Search for the cell housing the specified text and yield its (X, Y) center coordinate. 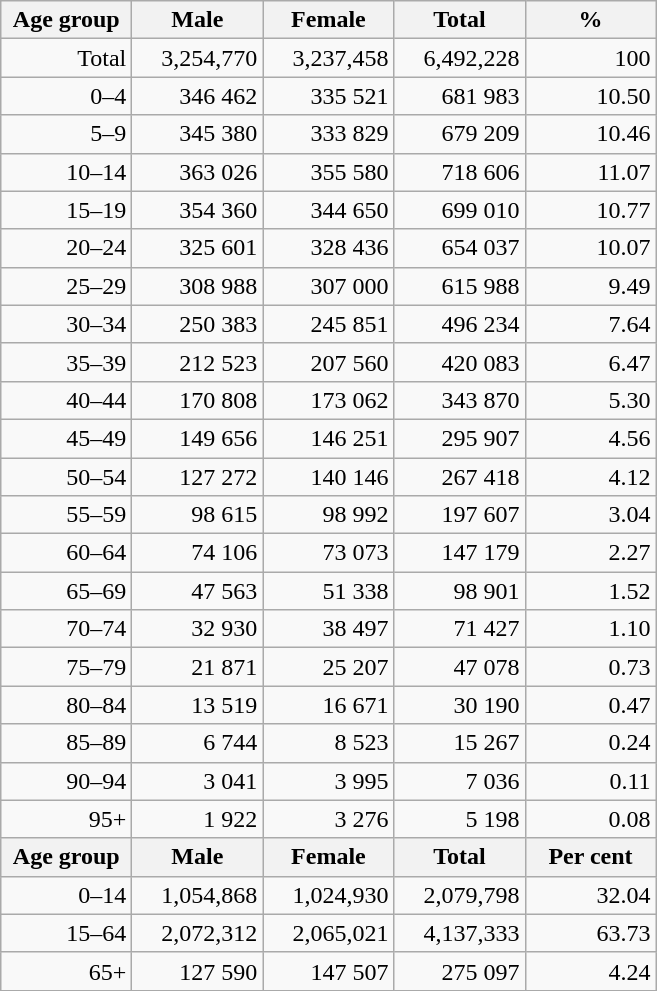
25–29 (66, 286)
0.47 (590, 705)
7 036 (460, 781)
127 272 (198, 477)
173 062 (328, 400)
250 383 (198, 324)
0–4 (66, 96)
9.49 (590, 286)
70–74 (66, 629)
10.46 (590, 134)
10.07 (590, 248)
0.11 (590, 781)
% (590, 20)
15–64 (66, 933)
10–14 (66, 172)
98 992 (328, 515)
363 026 (198, 172)
615 988 (460, 286)
50–54 (66, 477)
4.24 (590, 971)
2.27 (590, 553)
8 523 (328, 743)
308 988 (198, 286)
149 656 (198, 438)
85–89 (66, 743)
333 829 (328, 134)
51 338 (328, 591)
343 870 (460, 400)
3 041 (198, 781)
3,237,458 (328, 58)
11.07 (590, 172)
1,024,930 (328, 895)
6.47 (590, 362)
496 234 (460, 324)
5–9 (66, 134)
654 037 (460, 248)
21 871 (198, 667)
0.08 (590, 819)
325 601 (198, 248)
307 000 (328, 286)
Per cent (590, 857)
20–24 (66, 248)
95+ (66, 819)
3 995 (328, 781)
55–59 (66, 515)
0–14 (66, 895)
1.52 (590, 591)
65+ (66, 971)
30 190 (460, 705)
345 380 (198, 134)
4.12 (590, 477)
718 606 (460, 172)
0.73 (590, 667)
0.24 (590, 743)
6,492,228 (460, 58)
420 083 (460, 362)
32 930 (198, 629)
127 590 (198, 971)
2,072,312 (198, 933)
147 179 (460, 553)
3.04 (590, 515)
245 851 (328, 324)
15–19 (66, 210)
74 106 (198, 553)
75–79 (66, 667)
40–44 (66, 400)
1 922 (198, 819)
63.73 (590, 933)
60–64 (66, 553)
197 607 (460, 515)
146 251 (328, 438)
73 073 (328, 553)
355 580 (328, 172)
90–94 (66, 781)
25 207 (328, 667)
98 901 (460, 591)
212 523 (198, 362)
13 519 (198, 705)
45–49 (66, 438)
38 497 (328, 629)
5 198 (460, 819)
354 360 (198, 210)
4,137,333 (460, 933)
295 907 (460, 438)
16 671 (328, 705)
32.04 (590, 895)
15 267 (460, 743)
10.50 (590, 96)
207 560 (328, 362)
98 615 (198, 515)
3,254,770 (198, 58)
80–84 (66, 705)
47 563 (198, 591)
10.77 (590, 210)
346 462 (198, 96)
170 808 (198, 400)
5.30 (590, 400)
100 (590, 58)
30–34 (66, 324)
140 146 (328, 477)
6 744 (198, 743)
71 427 (460, 629)
267 418 (460, 477)
65–69 (66, 591)
328 436 (328, 248)
3 276 (328, 819)
2,079,798 (460, 895)
275 097 (460, 971)
699 010 (460, 210)
344 650 (328, 210)
7.64 (590, 324)
335 521 (328, 96)
1,054,868 (198, 895)
47 078 (460, 667)
679 209 (460, 134)
2,065,021 (328, 933)
1.10 (590, 629)
681 983 (460, 96)
147 507 (328, 971)
35–39 (66, 362)
4.56 (590, 438)
